Scan for the cell matching the given text and deliver its [x, y] coordinate at center. 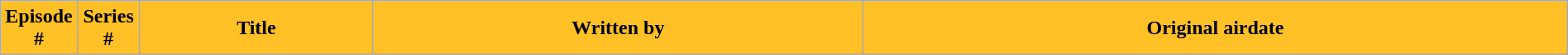
Episode# [39, 28]
Original airdate [1216, 28]
Title [256, 28]
Series# [108, 28]
Written by [619, 28]
